From the cell containing the given text, extract its center point as [X, Y] coordinate. 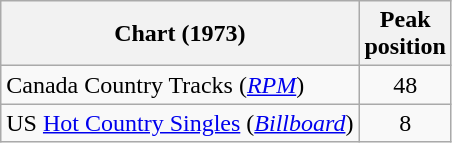
Canada Country Tracks (RPM) [180, 85]
48 [405, 85]
US Hot Country Singles (Billboard) [180, 123]
Peak position [405, 34]
8 [405, 123]
Chart (1973) [180, 34]
